Provide the (X, Y) coordinate of the cell's center where the given text is located.  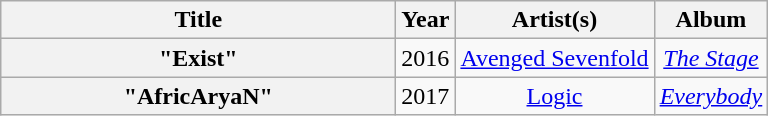
Logic (554, 96)
"AfricAryaN" (198, 96)
Album (711, 20)
Artist(s) (554, 20)
Everybody (711, 96)
Avenged Sevenfold (554, 58)
2017 (426, 96)
Title (198, 20)
2016 (426, 58)
The Stage (711, 58)
Year (426, 20)
"Exist" (198, 58)
